Identify which cell holds the provided text, then report its (x, y) central coordinate. 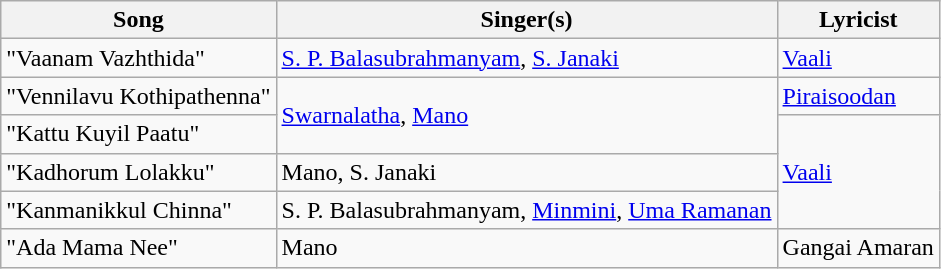
"Kadhorum Lolakku" (138, 172)
Swarnalatha, Mano (526, 115)
S. P. Balasubrahmanyam, S. Janaki (526, 58)
"Kattu Kuyil Paatu" (138, 134)
Mano, S. Janaki (526, 172)
Singer(s) (526, 20)
Song (138, 20)
Piraisoodan (858, 96)
Lyricist (858, 20)
Gangai Amaran (858, 248)
"Vaanam Vazhthida" (138, 58)
"Kanmanikkul Chinna" (138, 210)
S. P. Balasubrahmanyam, Minmini, Uma Ramanan (526, 210)
"Vennilavu Kothipathenna" (138, 96)
Mano (526, 248)
"Ada Mama Nee" (138, 248)
